Determine the (X, Y) coordinate at the center of the cell enclosing the given text.  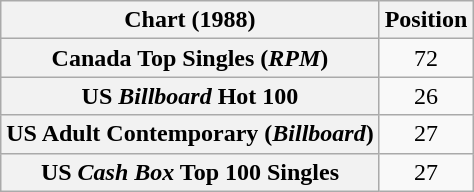
US Cash Box Top 100 Singles (190, 172)
US Adult Contemporary (Billboard) (190, 134)
26 (426, 96)
Canada Top Singles (RPM) (190, 58)
Chart (1988) (190, 20)
Position (426, 20)
US Billboard Hot 100 (190, 96)
72 (426, 58)
